For the text-containing cell, return its midpoint in (x, y) coordinate format. 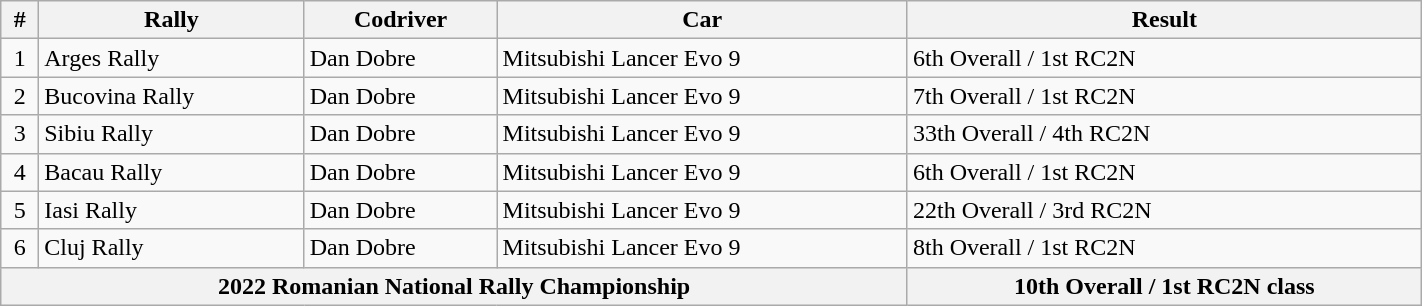
5 (20, 210)
7th Overall / 1st RC2N (1164, 96)
1 (20, 58)
Rally (172, 20)
Car (702, 20)
Bacau Rally (172, 172)
4 (20, 172)
Iasi Rally (172, 210)
3 (20, 134)
33th Overall / 4th RC2N (1164, 134)
Cluj Rally (172, 248)
Arges Rally (172, 58)
Bucovina Rally (172, 96)
Codriver (400, 20)
Result (1164, 20)
2 (20, 96)
6 (20, 248)
8th Overall / 1st RC2N (1164, 248)
2022 Romanian National Rally Championship (454, 286)
# (20, 20)
Sibiu Rally (172, 134)
10th Overall / 1st RC2N class (1164, 286)
22th Overall / 3rd RC2N (1164, 210)
